Return [x, y] of the center of cell containing provided text 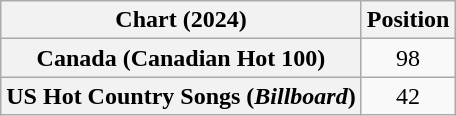
US Hot Country Songs (Billboard) [181, 96]
Position [408, 20]
Canada (Canadian Hot 100) [181, 58]
42 [408, 96]
98 [408, 58]
Chart (2024) [181, 20]
